Return (X, Y) of the center of cell containing provided text 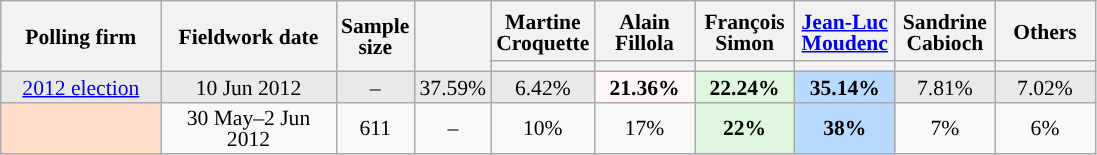
7.81% (945, 86)
6% (1045, 128)
37.59% (452, 86)
30 May–2 Jun 2012 (248, 128)
22.24% (745, 86)
Jean-Luc Moudenc (845, 31)
611 (375, 128)
38% (845, 128)
7% (945, 128)
2012 election (81, 86)
Sandrine Cabioch (945, 31)
35.14% (845, 86)
6.42% (542, 86)
Polling firm (81, 36)
10 Jun 2012 (248, 86)
Martine Croquette (542, 31)
François Simon (745, 31)
Alain Fillola (644, 31)
10% (542, 128)
Samplesize (375, 36)
17% (644, 128)
7.02% (1045, 86)
21.36% (644, 86)
22% (745, 128)
Others (1045, 31)
Fieldwork date (248, 36)
